Locate the cell with the specified text and output its [X, Y] center coordinate. 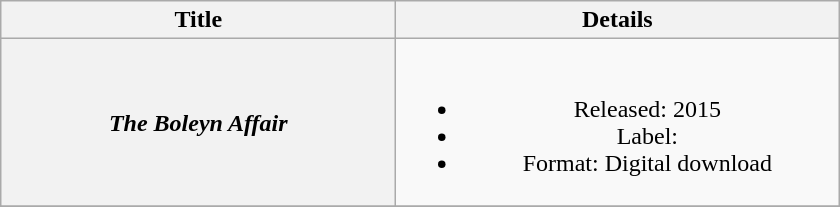
Title [198, 20]
The Boleyn Affair [198, 122]
Details [618, 20]
Released: 2015Label:Format: Digital download [618, 122]
